Locate the cell with the specified text and output its [x, y] center coordinate. 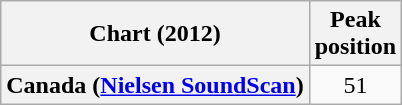
Chart (2012) [155, 34]
Peakposition [355, 34]
Canada (Nielsen SoundScan) [155, 85]
51 [355, 85]
